For the text-containing cell, return its midpoint in [X, Y] coordinate format. 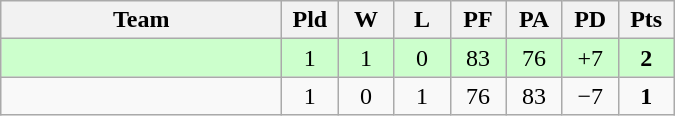
Pld [310, 20]
PA [534, 20]
PF [478, 20]
W [366, 20]
L [422, 20]
2 [646, 58]
Team [142, 20]
+7 [590, 58]
PD [590, 20]
−7 [590, 96]
Pts [646, 20]
